Capture the cell that displays the provided text and extract its [X, Y] central coordinate. 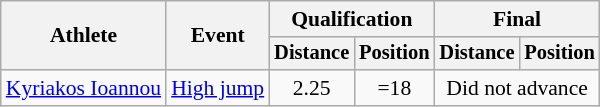
Did not advance [516, 88]
2.25 [312, 88]
=18 [394, 88]
Final [516, 19]
Kyriakos Ioannou [84, 88]
Qualification [352, 19]
Event [218, 36]
High jump [218, 88]
Athlete [84, 36]
